Pinpoint the cell where the given text exists, returning its [x, y] midpoint coordinate. 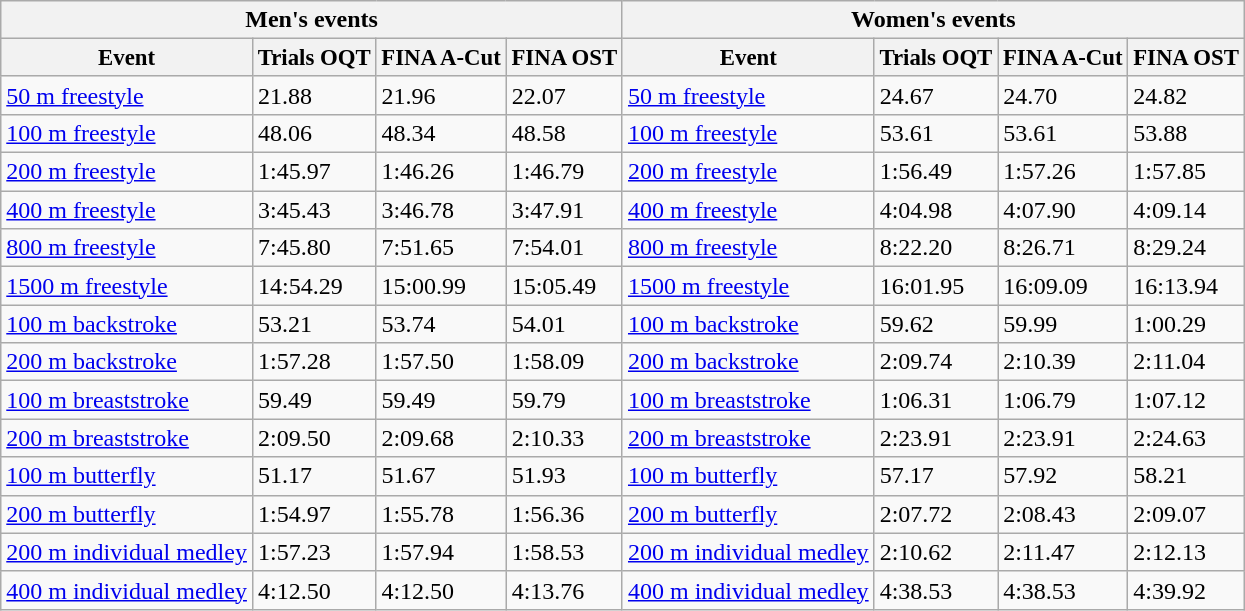
48.58 [564, 133]
59.99 [1063, 324]
51.67 [441, 476]
Women's events [933, 20]
48.06 [314, 133]
Men's events [312, 20]
1:55.78 [441, 514]
2:09.50 [314, 438]
1:57.23 [314, 552]
3:46.78 [441, 210]
51.17 [314, 476]
1:06.31 [936, 400]
1:56.49 [936, 172]
7:54.01 [564, 248]
53.88 [1186, 133]
4:04.98 [936, 210]
4:07.90 [1063, 210]
2:08.43 [1063, 514]
7:51.65 [441, 248]
1:56.36 [564, 514]
16:13.94 [1186, 286]
1:57.85 [1186, 172]
1:57.26 [1063, 172]
1:07.12 [1186, 400]
22.07 [564, 95]
2:12.13 [1186, 552]
1:58.09 [564, 362]
1:45.97 [314, 172]
24.67 [936, 95]
1:46.26 [441, 172]
2:07.72 [936, 514]
51.93 [564, 476]
57.92 [1063, 476]
59.79 [564, 400]
54.01 [564, 324]
2:10.33 [564, 438]
2:11.47 [1063, 552]
2:10.62 [936, 552]
58.21 [1186, 476]
4:13.76 [564, 590]
2:11.04 [1186, 362]
57.17 [936, 476]
7:45.80 [314, 248]
1:46.79 [564, 172]
16:09.09 [1063, 286]
21.96 [441, 95]
24.70 [1063, 95]
1:57.94 [441, 552]
2:24.63 [1186, 438]
53.21 [314, 324]
2:09.68 [441, 438]
4:39.92 [1186, 590]
3:47.91 [564, 210]
8:26.71 [1063, 248]
4:09.14 [1186, 210]
1:00.29 [1186, 324]
2:09.74 [936, 362]
2:10.39 [1063, 362]
15:05.49 [564, 286]
1:57.50 [441, 362]
8:22.20 [936, 248]
1:58.53 [564, 552]
1:57.28 [314, 362]
21.88 [314, 95]
1:06.79 [1063, 400]
59.62 [936, 324]
14:54.29 [314, 286]
48.34 [441, 133]
16:01.95 [936, 286]
24.82 [1186, 95]
3:45.43 [314, 210]
53.74 [441, 324]
2:09.07 [1186, 514]
8:29.24 [1186, 248]
1:54.97 [314, 514]
15:00.99 [441, 286]
